Return [x, y] of the center of cell containing provided text 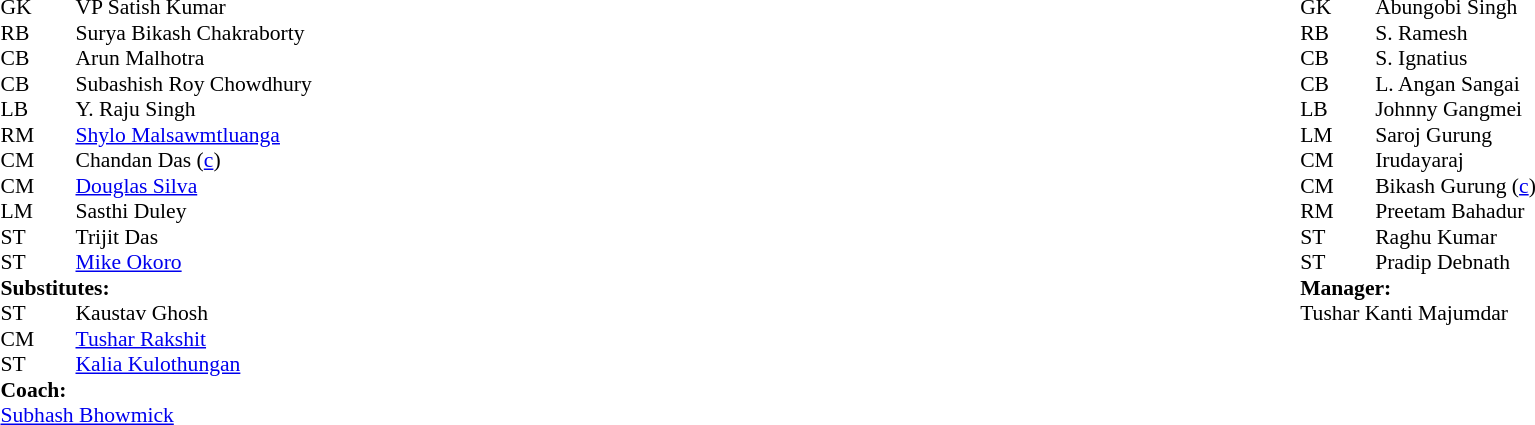
Coach: [156, 390]
Kaustav Ghosh [194, 313]
Y. Raju Singh [194, 109]
Arun Malhotra [194, 59]
Douglas Silva [194, 186]
Subashish Roy Chowdhury [194, 84]
Substitutes: [156, 288]
Tushar Rakshit [194, 339]
Surya Bikash Chakraborty [194, 33]
Mike Okoro [194, 263]
Shylo Malsawmtluanga [194, 135]
Trijit Das [194, 237]
Kalia Kulothungan [194, 365]
Sasthi Duley [194, 211]
Chandan Das (c) [194, 161]
